Scan for the cell matching the given text and deliver its [x, y] coordinate at center. 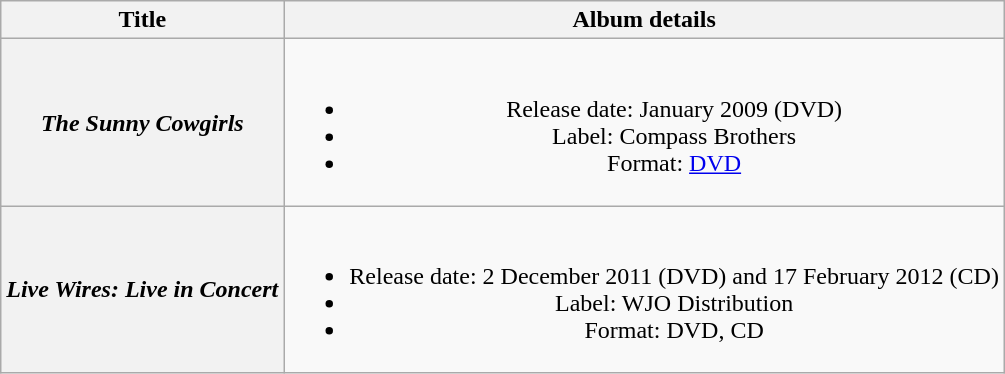
Title [142, 20]
Album details [644, 20]
The Sunny Cowgirls [142, 122]
Release date: January 2009 (DVD)Label: Compass BrothersFormat: DVD [644, 122]
Live Wires: Live in Concert [142, 290]
Release date: 2 December 2011 (DVD) and 17 February 2012 (CD)Label: WJO DistributionFormat: DVD, CD [644, 290]
